Search for the cell housing the specified text and yield its [x, y] center coordinate. 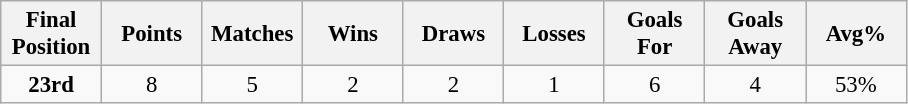
Avg% [856, 34]
23rd [52, 85]
8 [152, 85]
Draws [454, 34]
Points [152, 34]
6 [654, 85]
Final Position [52, 34]
5 [252, 85]
Matches [252, 34]
Wins [354, 34]
1 [554, 85]
Losses [554, 34]
Goals Away [756, 34]
Goals For [654, 34]
53% [856, 85]
4 [756, 85]
